Find where the given text appears and provide that cell's center as [x, y] coordinate. 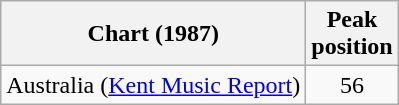
Peakposition [352, 34]
Australia (Kent Music Report) [154, 85]
Chart (1987) [154, 34]
56 [352, 85]
